Return (X, Y) of the center of cell containing provided text 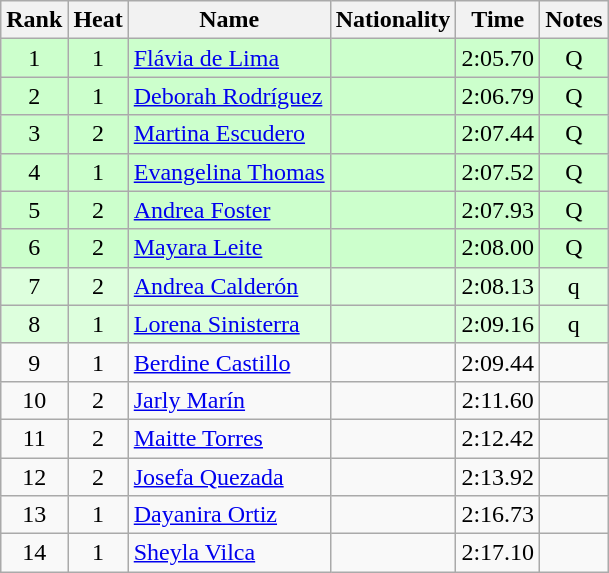
Andrea Foster (229, 210)
7 (34, 286)
Nationality (393, 20)
Flávia de Lima (229, 58)
Sheyla Vilca (229, 553)
Time (498, 20)
2:09.16 (498, 324)
2:17.10 (498, 553)
Andrea Calderón (229, 286)
3 (34, 134)
10 (34, 400)
2:11.60 (498, 400)
2:05.70 (498, 58)
2:08.00 (498, 248)
Notes (574, 20)
2:07.52 (498, 172)
Name (229, 20)
Berdine Castillo (229, 362)
2:16.73 (498, 515)
2:12.42 (498, 438)
8 (34, 324)
2:06.79 (498, 96)
Heat (98, 20)
5 (34, 210)
Martina Escudero (229, 134)
13 (34, 515)
2:13.92 (498, 477)
Jarly Marín (229, 400)
4 (34, 172)
Rank (34, 20)
2:07.93 (498, 210)
2:07.44 (498, 134)
12 (34, 477)
Evangelina Thomas (229, 172)
9 (34, 362)
2:09.44 (498, 362)
Deborah Rodríguez (229, 96)
Lorena Sinisterra (229, 324)
Mayara Leite (229, 248)
11 (34, 438)
2:08.13 (498, 286)
14 (34, 553)
Josefa Quezada (229, 477)
Maitte Torres (229, 438)
Dayanira Ortiz (229, 515)
6 (34, 248)
